Scan for the cell matching the given text and deliver its [x, y] coordinate at center. 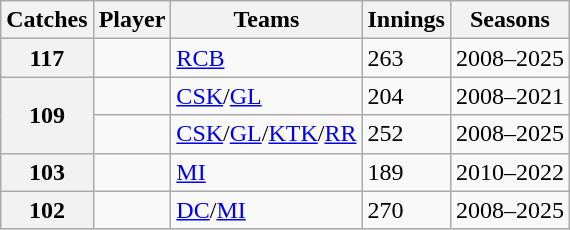
189 [406, 172]
2010–2022 [510, 172]
Player [132, 20]
109 [47, 115]
263 [406, 58]
CSK/GL [266, 96]
Seasons [510, 20]
102 [47, 210]
270 [406, 210]
DC/MI [266, 210]
2008–2021 [510, 96]
103 [47, 172]
MI [266, 172]
Teams [266, 20]
Innings [406, 20]
CSK/GL/KTK/RR [266, 134]
Catches [47, 20]
204 [406, 96]
117 [47, 58]
RCB [266, 58]
252 [406, 134]
